Detect which cell encompasses the target text, then output its [x, y] center coordinate. 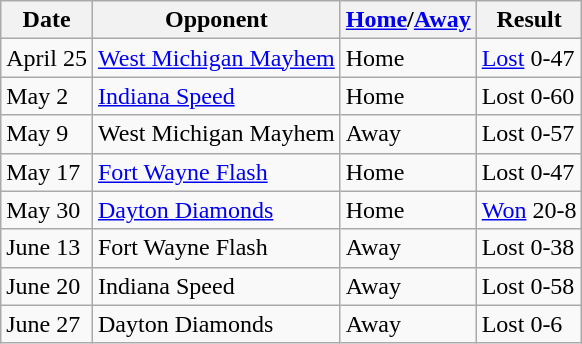
May 30 [47, 210]
May 2 [47, 96]
June 20 [47, 286]
May 17 [47, 172]
Lost 0-57 [529, 134]
Result [529, 20]
June 13 [47, 248]
May 9 [47, 134]
June 27 [47, 324]
Won 20-8 [529, 210]
Lost 0-38 [529, 248]
Home/Away [408, 20]
Lost 0-60 [529, 96]
April 25 [47, 58]
Lost 0-58 [529, 286]
Date [47, 20]
Opponent [216, 20]
Lost 0-6 [529, 324]
